Provide the (X, Y) coordinate of the cell's center where the given text is located.  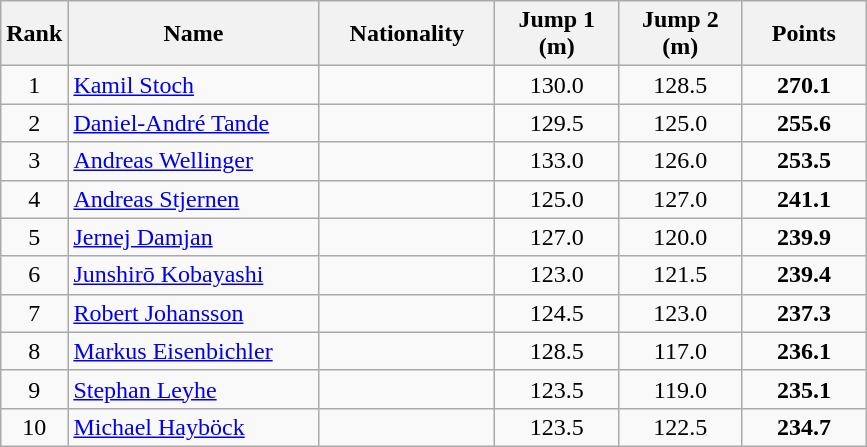
119.0 (681, 389)
7 (34, 313)
117.0 (681, 351)
Stephan Leyhe (194, 389)
Name (194, 34)
234.7 (804, 427)
8 (34, 351)
122.5 (681, 427)
Andreas Stjernen (194, 199)
10 (34, 427)
6 (34, 275)
239.4 (804, 275)
124.5 (557, 313)
5 (34, 237)
Rank (34, 34)
235.1 (804, 389)
Points (804, 34)
2 (34, 123)
Nationality (407, 34)
Andreas Wellinger (194, 161)
9 (34, 389)
255.6 (804, 123)
253.5 (804, 161)
241.1 (804, 199)
237.3 (804, 313)
4 (34, 199)
Kamil Stoch (194, 85)
270.1 (804, 85)
Markus Eisenbichler (194, 351)
Michael Hayböck (194, 427)
129.5 (557, 123)
Junshirō Kobayashi (194, 275)
3 (34, 161)
130.0 (557, 85)
120.0 (681, 237)
239.9 (804, 237)
Jump 1 (m) (557, 34)
133.0 (557, 161)
121.5 (681, 275)
Robert Johansson (194, 313)
1 (34, 85)
126.0 (681, 161)
Daniel-André Tande (194, 123)
Jump 2 (m) (681, 34)
236.1 (804, 351)
Jernej Damjan (194, 237)
